Output the [X, Y] coordinate of the center of the cell containing the given text.  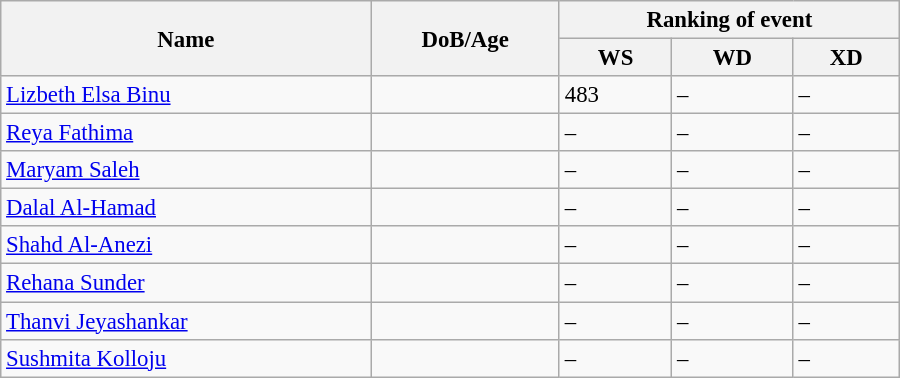
Sushmita Kolloju [186, 358]
Ranking of event [729, 20]
Thanvi Jeyashankar [186, 321]
Dalal Al-Hamad [186, 208]
WS [615, 58]
Reya Fathima [186, 133]
Rehana Sunder [186, 283]
WD [732, 58]
Name [186, 38]
Lizbeth Elsa Binu [186, 95]
Shahd Al-Anezi [186, 245]
483 [615, 95]
XD [846, 58]
DoB/Age [466, 38]
Maryam Saleh [186, 170]
